For the text-containing cell, return its midpoint in (X, Y) coordinate format. 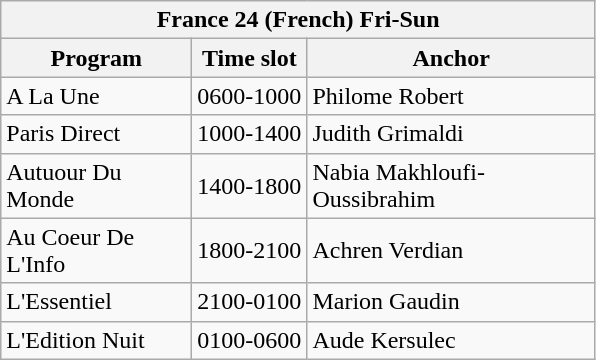
Program (96, 58)
L'Essentiel (96, 302)
0100-0600 (250, 340)
Paris Direct (96, 134)
Aude Kersulec (452, 340)
1000-1400 (250, 134)
Autuour Du Monde (96, 186)
1400-1800 (250, 186)
Philome Robert (452, 96)
Achren Verdian (452, 250)
Marion Gaudin (452, 302)
Anchor (452, 58)
France 24 (French) Fri-Sun (298, 20)
1800-2100 (250, 250)
L'Edition Nuit (96, 340)
Au Coeur De L'Info (96, 250)
Judith Grimaldi (452, 134)
2100-0100 (250, 302)
A La Une (96, 96)
Time slot (250, 58)
0600-1000 (250, 96)
Nabia Makhloufi-Oussibrahim (452, 186)
